Pinpoint the cell where the given text exists, returning its (x, y) midpoint coordinate. 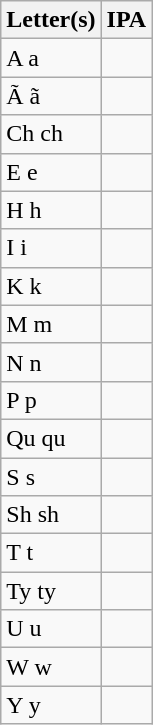
E e (51, 172)
T t (51, 553)
Ch ch (51, 134)
Qu qu (51, 438)
H h (51, 210)
K k (51, 286)
W w (51, 667)
Sh sh (51, 515)
Ã ã (51, 96)
S s (51, 477)
Y y (51, 705)
P p (51, 400)
N n (51, 362)
IPA (126, 20)
Letter(s) (51, 20)
M m (51, 324)
I i (51, 248)
A a (51, 58)
Ty ty (51, 591)
U u (51, 629)
